Return the [X, Y] coordinate for the center point of the cell that contains the specified text.  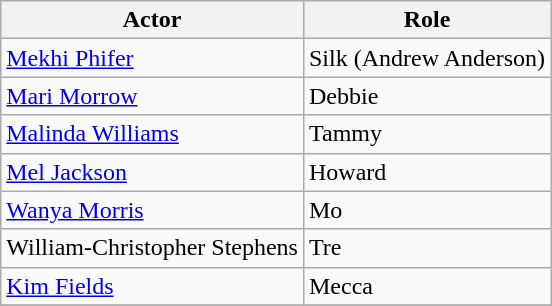
Wanya Morris [152, 210]
Mari Morrow [152, 96]
William-Christopher Stephens [152, 248]
Mecca [426, 286]
Tammy [426, 134]
Silk (Andrew Anderson) [426, 58]
Role [426, 20]
Debbie [426, 96]
Mo [426, 210]
Malinda Williams [152, 134]
Mel Jackson [152, 172]
Actor [152, 20]
Mekhi Phifer [152, 58]
Kim Fields [152, 286]
Howard [426, 172]
Tre [426, 248]
